Capture the cell that displays the provided text and extract its (X, Y) central coordinate. 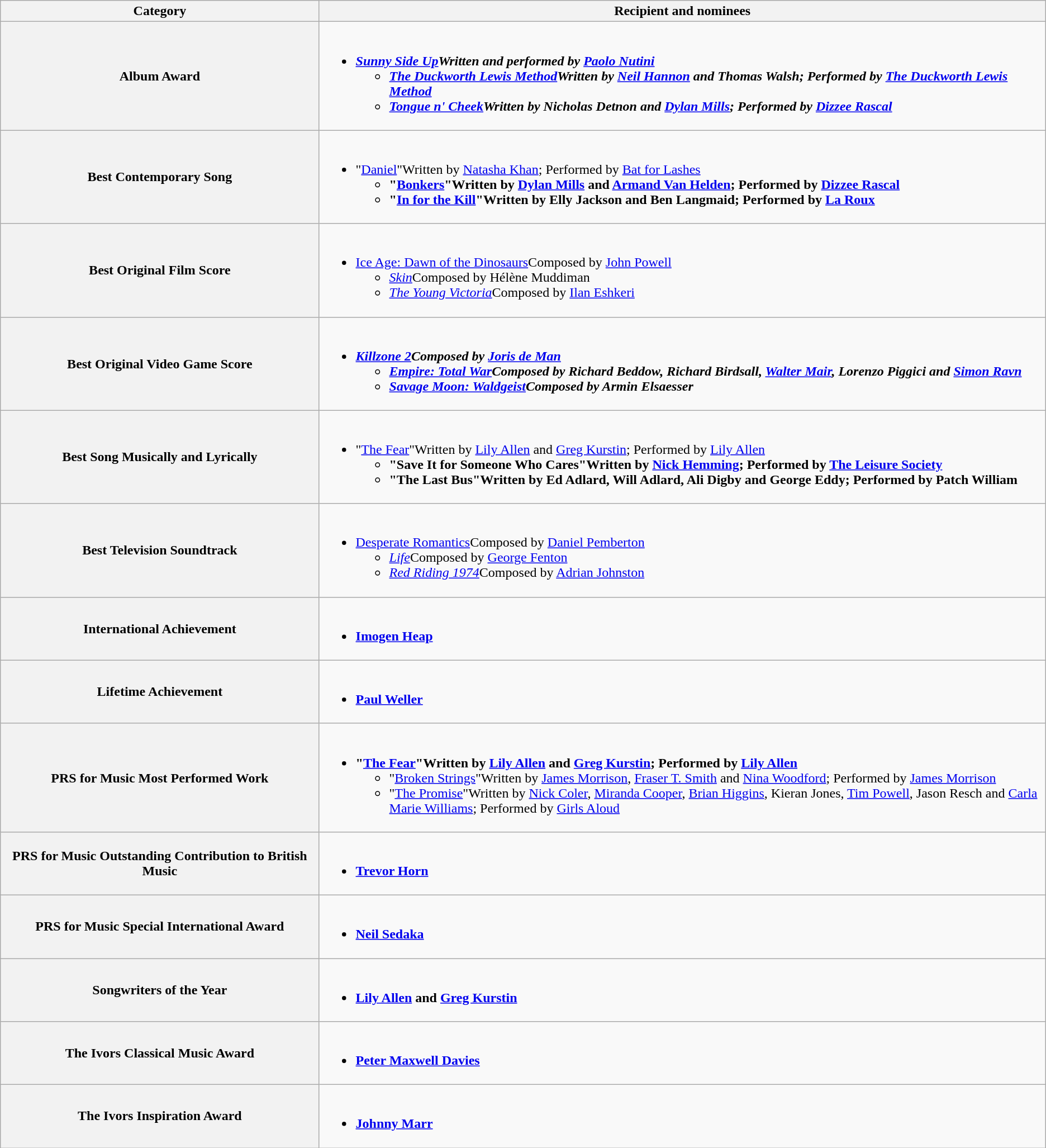
Best Original Video Game Score (160, 363)
Recipient and nominees (682, 11)
Best Contemporary Song (160, 177)
PRS for Music Special International Award (160, 927)
The Ivors Classical Music Award (160, 1053)
Trevor Horn (682, 863)
Best Song Musically and Lyrically (160, 457)
Lily Allen and Greg Kurstin (682, 989)
PRS for Music Outstanding Contribution to British Music (160, 863)
Best Original Film Score (160, 271)
Album Award (160, 76)
Category (160, 11)
PRS for Music Most Performed Work (160, 777)
Paul Weller (682, 692)
Songwriters of the Year (160, 989)
Imogen Heap (682, 628)
Lifetime Achievement (160, 692)
Johnny Marr (682, 1117)
Best Television Soundtrack (160, 550)
Desperate RomanticsComposed by Daniel PembertonLifeComposed by George FentonRed Riding 1974Composed by Adrian Johnston (682, 550)
Neil Sedaka (682, 927)
Ice Age: Dawn of the DinosaursComposed by John PowellSkinComposed by Hélène MuddimanThe Young VictoriaComposed by Ilan Eshkeri (682, 271)
Peter Maxwell Davies (682, 1053)
International Achievement (160, 628)
The Ivors Inspiration Award (160, 1117)
